Provide the [X, Y] coordinate of the cell's center where the given text is located.  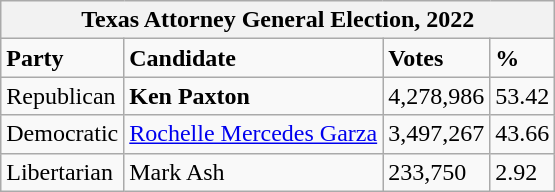
43.66 [522, 134]
Rochelle Mercedes Garza [254, 134]
3,497,267 [436, 134]
% [522, 58]
53.42 [522, 96]
Republican [62, 96]
233,750 [436, 172]
Party [62, 58]
Ken Paxton [254, 96]
4,278,986 [436, 96]
2.92 [522, 172]
Candidate [254, 58]
Texas Attorney General Election, 2022 [278, 20]
Libertarian [62, 172]
Democratic [62, 134]
Mark Ash [254, 172]
Votes [436, 58]
